Find where the given text appears and provide that cell's center as (x, y) coordinate. 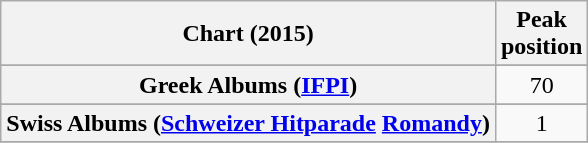
Greek Albums (IFPI) (248, 85)
Chart (2015) (248, 34)
Swiss Albums (Schweizer Hitparade Romandy) (248, 123)
Peakposition (541, 34)
1 (541, 123)
70 (541, 85)
